Capture the cell that displays the provided text and extract its (X, Y) central coordinate. 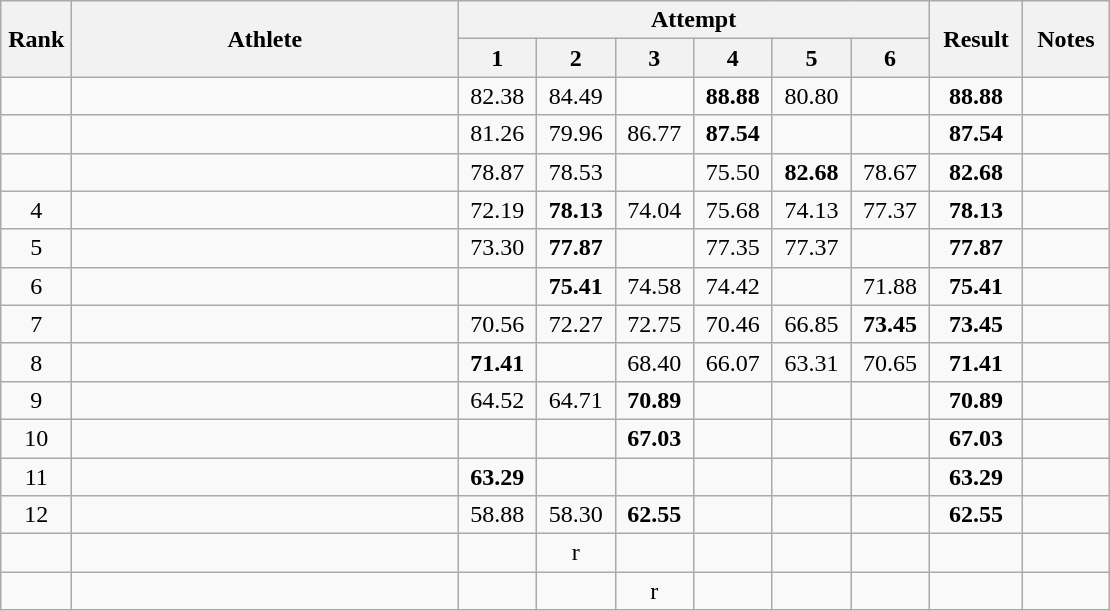
10 (36, 438)
74.04 (654, 210)
Result (976, 39)
78.87 (498, 172)
70.65 (890, 362)
86.77 (654, 134)
64.52 (498, 400)
Notes (1066, 39)
74.42 (734, 286)
81.26 (498, 134)
1 (498, 58)
75.68 (734, 210)
80.80 (812, 96)
75.50 (734, 172)
68.40 (654, 362)
58.88 (498, 515)
72.19 (498, 210)
78.67 (890, 172)
2 (576, 58)
58.30 (576, 515)
78.53 (576, 172)
Athlete (265, 39)
66.07 (734, 362)
Rank (36, 39)
66.85 (812, 324)
64.71 (576, 400)
11 (36, 477)
70.46 (734, 324)
73.30 (498, 248)
71.88 (890, 286)
84.49 (576, 96)
12 (36, 515)
72.27 (576, 324)
72.75 (654, 324)
Attempt (694, 20)
77.35 (734, 248)
7 (36, 324)
82.38 (498, 96)
79.96 (576, 134)
70.56 (498, 324)
63.31 (812, 362)
8 (36, 362)
74.58 (654, 286)
9 (36, 400)
74.13 (812, 210)
3 (654, 58)
